Search for the cell housing the specified text and yield its [x, y] center coordinate. 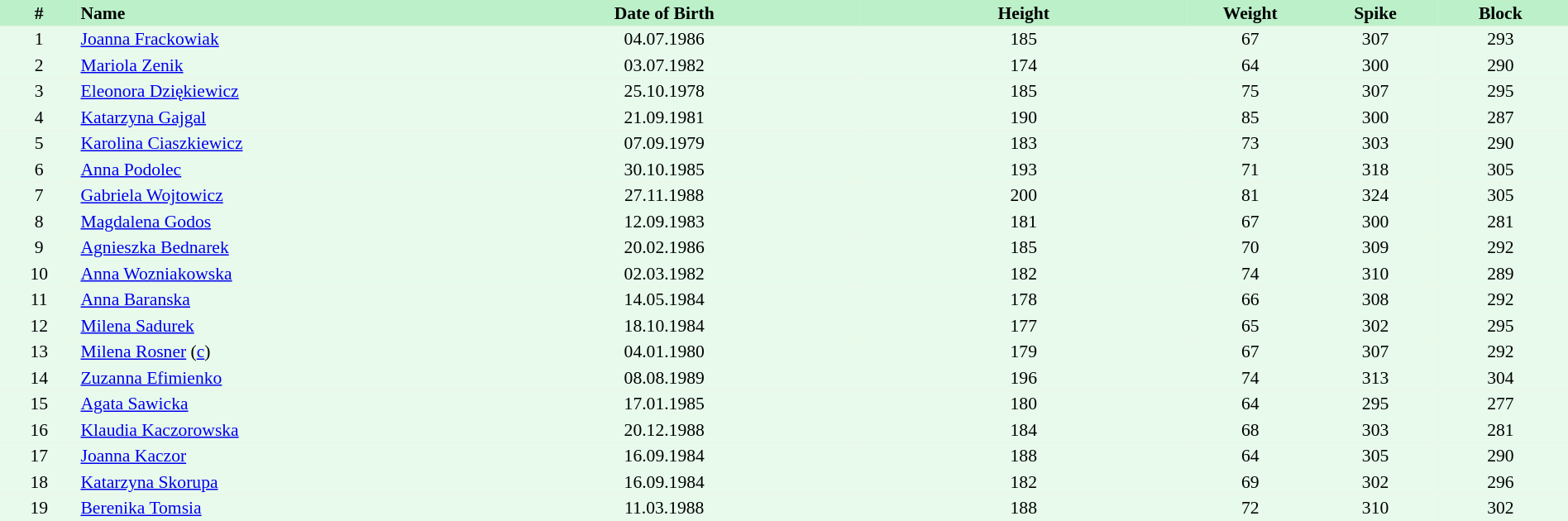
03.07.1982 [664, 65]
7 [39, 195]
18.10.1984 [664, 326]
Katarzyna Gajgal [273, 117]
81 [1250, 195]
21.09.1981 [664, 117]
181 [1024, 222]
Karolina Ciaszkiewicz [273, 144]
30.10.1985 [664, 170]
190 [1024, 117]
8 [39, 222]
179 [1024, 352]
9 [39, 248]
16 [39, 430]
180 [1024, 404]
196 [1024, 378]
14 [39, 378]
20.12.1988 [664, 430]
Zuzanna Efimienko [273, 378]
296 [1500, 482]
Milena Rosner (c) [273, 352]
72 [1250, 508]
11 [39, 299]
17.01.1985 [664, 404]
Anna Wozniakowska [273, 274]
73 [1250, 144]
Weight [1250, 13]
183 [1024, 144]
309 [1374, 248]
4 [39, 117]
27.11.1988 [664, 195]
184 [1024, 430]
287 [1500, 117]
Block [1500, 13]
08.08.1989 [664, 378]
19 [39, 508]
5 [39, 144]
15 [39, 404]
Berenika Tomsia [273, 508]
304 [1500, 378]
3 [39, 91]
12.09.1983 [664, 222]
Eleonora Dziękiewicz [273, 91]
Anna Podolec [273, 170]
12 [39, 326]
02.03.1982 [664, 274]
04.07.1986 [664, 40]
Mariola Zenik [273, 65]
277 [1500, 404]
Date of Birth [664, 13]
308 [1374, 299]
10 [39, 274]
20.02.1986 [664, 248]
Milena Sadurek [273, 326]
14.05.1984 [664, 299]
200 [1024, 195]
Spike [1374, 13]
Height [1024, 13]
# [39, 13]
313 [1374, 378]
Agnieszka Bednarek [273, 248]
Gabriela Wojtowicz [273, 195]
75 [1250, 91]
04.01.1980 [664, 352]
289 [1500, 274]
70 [1250, 248]
17 [39, 456]
293 [1500, 40]
11.03.1988 [664, 508]
6 [39, 170]
Name [273, 13]
25.10.1978 [664, 91]
2 [39, 65]
177 [1024, 326]
65 [1250, 326]
193 [1024, 170]
71 [1250, 170]
318 [1374, 170]
66 [1250, 299]
1 [39, 40]
69 [1250, 482]
Anna Baranska [273, 299]
13 [39, 352]
Joanna Frackowiak [273, 40]
07.09.1979 [664, 144]
18 [39, 482]
324 [1374, 195]
68 [1250, 430]
Katarzyna Skorupa [273, 482]
Joanna Kaczor [273, 456]
Magdalena Godos [273, 222]
178 [1024, 299]
Klaudia Kaczorowska [273, 430]
Agata Sawicka [273, 404]
174 [1024, 65]
85 [1250, 117]
